Scan for the cell matching the given text and deliver its (X, Y) coordinate at center. 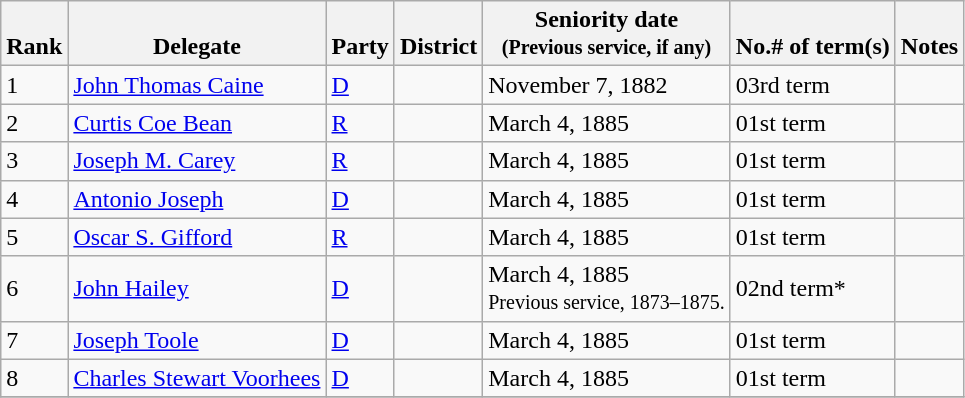
No.# of term(s) (812, 34)
4 (34, 199)
November 7, 1882 (607, 85)
8 (34, 378)
6 (34, 288)
03rd term (812, 85)
2 (34, 123)
Curtis Coe Bean (197, 123)
Oscar S. Gifford (197, 237)
Seniority date(Previous service, if any) (607, 34)
1 (34, 85)
Joseph Toole (197, 340)
Notes (929, 34)
Charles Stewart Voorhees (197, 378)
Joseph M. Carey (197, 161)
Antonio Joseph (197, 199)
Delegate (197, 34)
John Hailey (197, 288)
5 (34, 237)
John Thomas Caine (197, 85)
March 4, 1885Previous service, 1873–1875. (607, 288)
Party (360, 34)
02nd term* (812, 288)
3 (34, 161)
Rank (34, 34)
District (438, 34)
7 (34, 340)
